Search for the cell housing the specified text and yield its (X, Y) center coordinate. 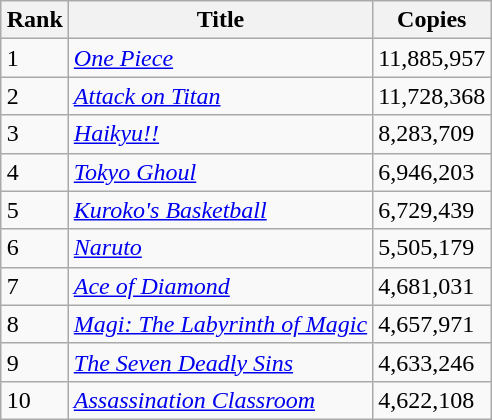
4,657,971 (432, 324)
8 (34, 324)
6,946,203 (432, 172)
8,283,709 (432, 134)
1 (34, 58)
Kuroko's Basketball (220, 210)
Assassination Classroom (220, 400)
4,633,246 (432, 362)
4 (34, 172)
Tokyo Ghoul (220, 172)
The Seven Deadly Sins (220, 362)
5 (34, 210)
Rank (34, 20)
3 (34, 134)
10 (34, 400)
Ace of Diamond (220, 286)
4,681,031 (432, 286)
7 (34, 286)
Magi: The Labyrinth of Magic (220, 324)
9 (34, 362)
5,505,179 (432, 248)
Title (220, 20)
4,622,108 (432, 400)
6 (34, 248)
2 (34, 96)
Copies (432, 20)
Naruto (220, 248)
Attack on Titan (220, 96)
Haikyu!! (220, 134)
One Piece (220, 58)
11,728,368 (432, 96)
6,729,439 (432, 210)
11,885,957 (432, 58)
